Capture the cell that displays the provided text and extract its (x, y) central coordinate. 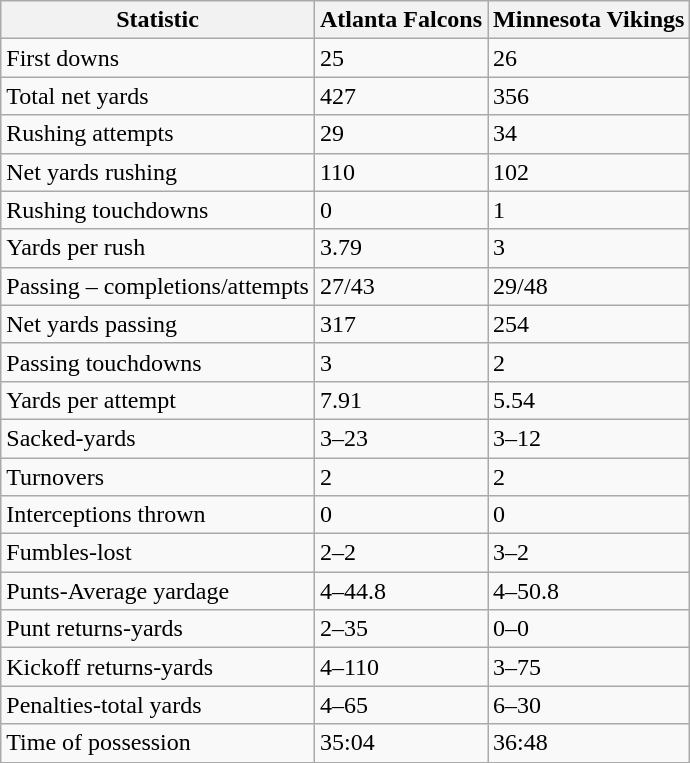
Yards per rush (158, 248)
4–65 (400, 705)
3–12 (589, 438)
7.91 (400, 400)
5.54 (589, 400)
4–50.8 (589, 591)
Yards per attempt (158, 400)
3–2 (589, 553)
Atlanta Falcons (400, 20)
2–35 (400, 629)
3.79 (400, 248)
3–23 (400, 438)
Turnovers (158, 477)
Punts-Average yardage (158, 591)
102 (589, 172)
254 (589, 324)
2–2 (400, 553)
0–0 (589, 629)
Passing touchdowns (158, 362)
3–75 (589, 667)
36:48 (589, 743)
Net yards passing (158, 324)
Fumbles-lost (158, 553)
Total net yards (158, 96)
4–44.8 (400, 591)
Rushing touchdowns (158, 210)
Penalties-total yards (158, 705)
Passing – completions/attempts (158, 286)
356 (589, 96)
34 (589, 134)
Net yards rushing (158, 172)
27/43 (400, 286)
Kickoff returns-yards (158, 667)
1 (589, 210)
35:04 (400, 743)
Punt returns-yards (158, 629)
317 (400, 324)
25 (400, 58)
Rushing attempts (158, 134)
Time of possession (158, 743)
427 (400, 96)
29/48 (589, 286)
Interceptions thrown (158, 515)
Minnesota Vikings (589, 20)
26 (589, 58)
6–30 (589, 705)
First downs (158, 58)
Statistic (158, 20)
29 (400, 134)
4–110 (400, 667)
110 (400, 172)
Sacked-yards (158, 438)
